Return the [x, y] coordinate for the center point of the cell that contains the specified text.  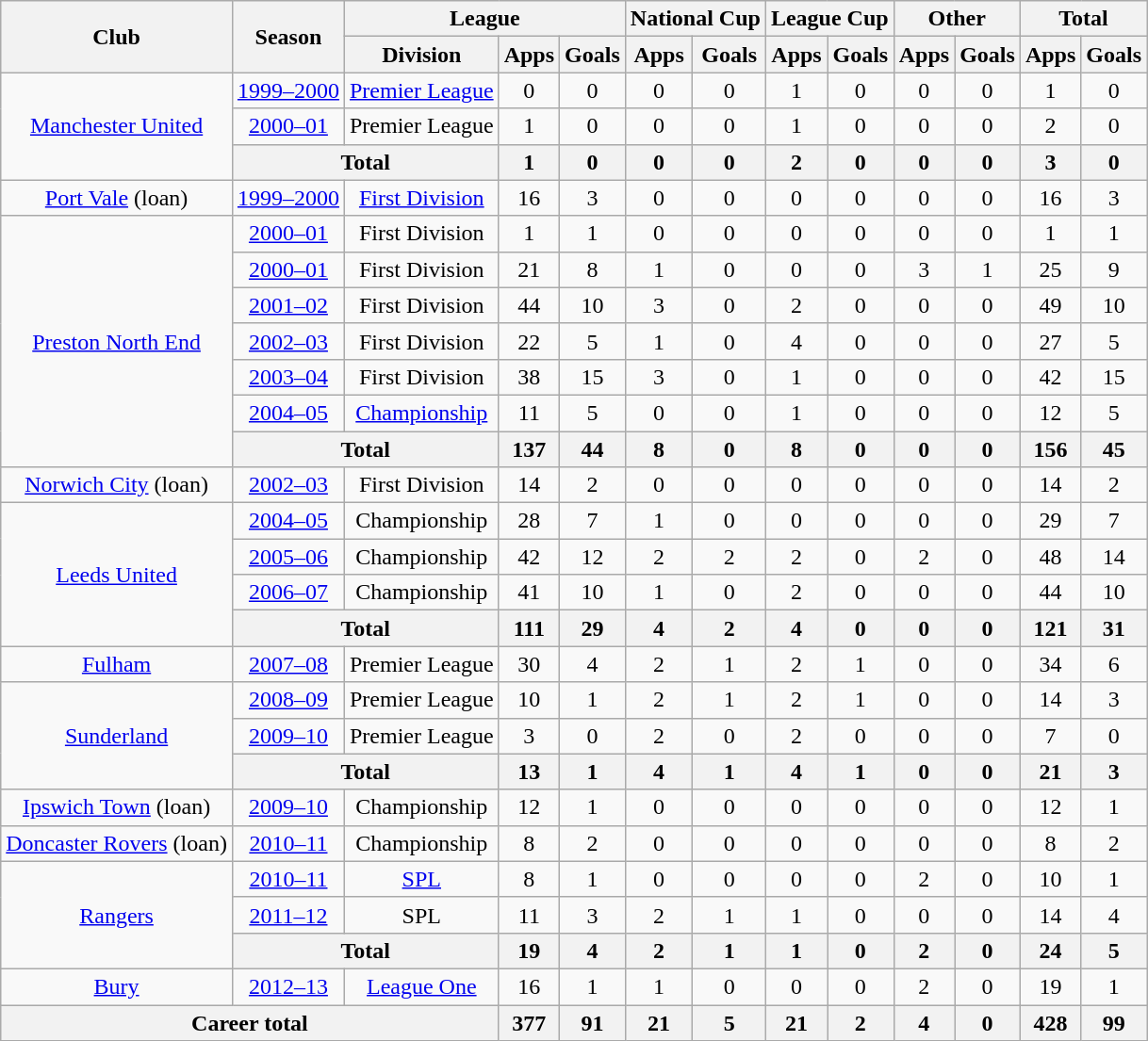
Season [288, 37]
28 [529, 521]
2005–06 [288, 557]
428 [1050, 1022]
25 [1050, 269]
League One [421, 986]
99 [1114, 1022]
Leeds United [117, 575]
Bury [117, 986]
6 [1114, 664]
Ipswich Town (loan) [117, 807]
Preston North End [117, 341]
49 [1050, 305]
Career total [250, 1022]
League Cup [829, 19]
22 [529, 341]
League [484, 19]
91 [593, 1022]
2006–07 [288, 593]
31 [1114, 628]
Doncaster Rovers (loan) [117, 843]
2001–02 [288, 305]
Division [421, 55]
Sunderland [117, 736]
156 [1050, 449]
Other [957, 19]
38 [529, 377]
48 [1050, 557]
Port Vale (loan) [117, 198]
121 [1050, 628]
Rangers [117, 915]
111 [529, 628]
2008–09 [288, 700]
34 [1050, 664]
National Cup [696, 19]
Manchester United [117, 126]
Club [117, 37]
30 [529, 664]
Norwich City (loan) [117, 485]
2003–04 [288, 377]
137 [529, 449]
9 [1114, 269]
2007–08 [288, 664]
Fulham [117, 664]
13 [529, 772]
2011–12 [288, 915]
2012–13 [288, 986]
27 [1050, 341]
377 [529, 1022]
45 [1114, 449]
41 [529, 593]
24 [1050, 951]
